Pinpoint the cell where the given text exists, returning its (x, y) midpoint coordinate. 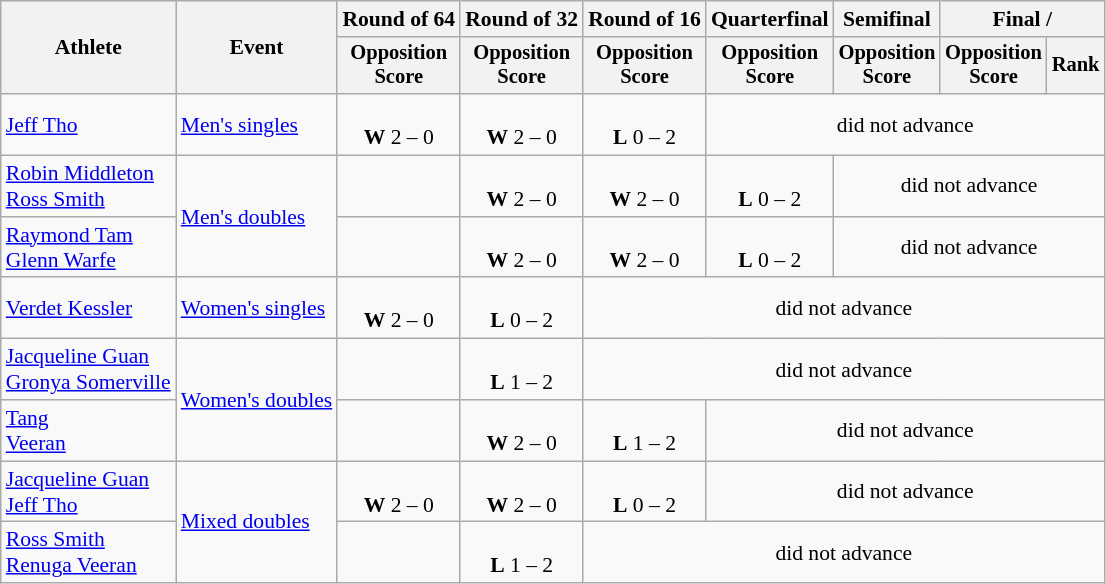
Women's doubles (257, 400)
Men's singles (257, 124)
Round of 32 (522, 19)
Men's doubles (257, 217)
Round of 16 (644, 19)
Mixed doubles (257, 522)
Ross SmithRenuga Veeran (88, 552)
Semifinal (888, 19)
Athlete (88, 48)
TangVeeran (88, 430)
Final / (1022, 19)
Rank (1076, 66)
Jacqueline GuanJeff Tho (88, 492)
Event (257, 48)
Raymond TamGlenn Warfe (88, 248)
Verdet Kessler (88, 308)
Round of 64 (398, 19)
Women's singles (257, 308)
Jacqueline GuanGronya Somerville (88, 370)
Robin MiddletonRoss Smith (88, 186)
Jeff Tho (88, 124)
Quarterfinal (770, 19)
